Find where the given text appears and provide that cell's center as (X, Y) coordinate. 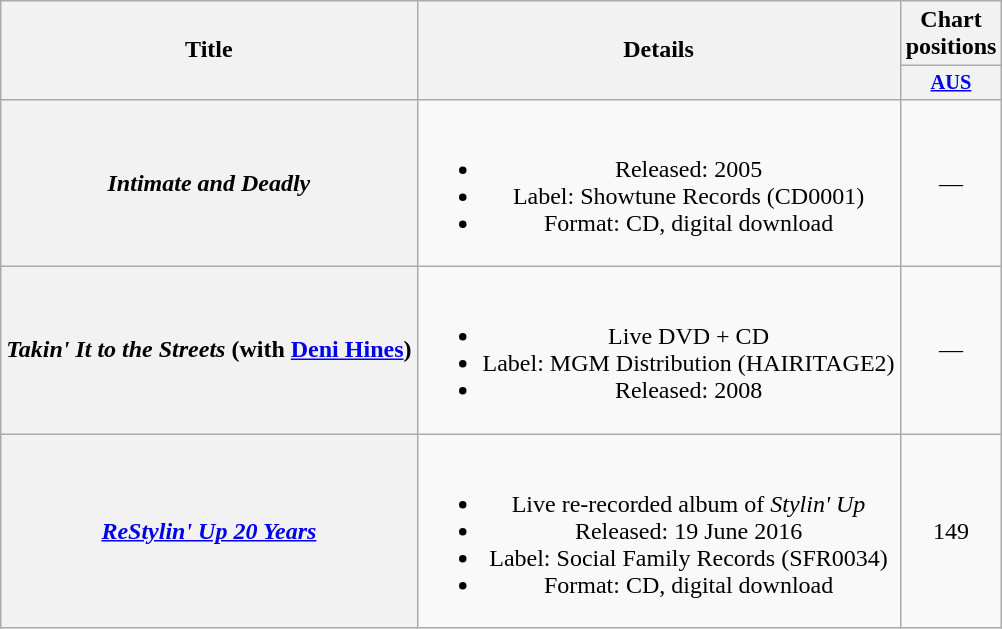
Live DVD + CDLabel: MGM Distribution (HAIRITAGE2)Released: 2008 (658, 350)
Live re-recorded album of Stylin' UpReleased: 19 June 2016Label: Social Family Records (SFR0034)Format: CD, digital download (658, 531)
Details (658, 50)
Chart positions (951, 34)
Takin' It to the Streets (with Deni Hines) (209, 350)
ReStylin' Up 20 Years (209, 531)
Intimate and Deadly (209, 182)
AUS (951, 83)
Title (209, 50)
149 (951, 531)
Released: 2005Label: Showtune Records (CD0001)Format: CD, digital download (658, 182)
